Identify which cell holds the provided text, then report its [x, y] central coordinate. 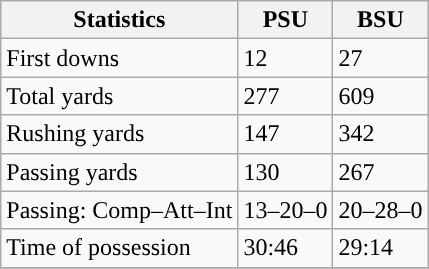
130 [286, 172]
12 [286, 58]
First downs [120, 58]
267 [380, 172]
Statistics [120, 20]
20–28–0 [380, 210]
30:46 [286, 248]
29:14 [380, 248]
342 [380, 134]
PSU [286, 20]
13–20–0 [286, 210]
609 [380, 96]
Passing: Comp–Att–Int [120, 210]
BSU [380, 20]
277 [286, 96]
27 [380, 58]
Total yards [120, 96]
Rushing yards [120, 134]
Time of possession [120, 248]
Passing yards [120, 172]
147 [286, 134]
